Return [X, Y] of the center of cell containing provided text 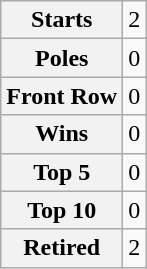
Starts [62, 20]
Top 5 [62, 172]
Poles [62, 58]
Front Row [62, 96]
Retired [62, 248]
Top 10 [62, 210]
Wins [62, 134]
